Find where the given text appears and provide that cell's center as (x, y) coordinate. 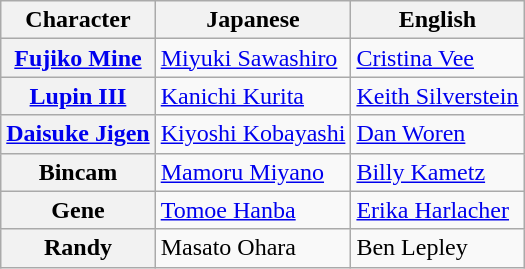
Fujiko Mine (78, 58)
Tomoe Hanba (253, 210)
English (438, 20)
Daisuke Jigen (78, 134)
Mamoru Miyano (253, 172)
Erika Harlacher (438, 210)
Miyuki Sawashiro (253, 58)
Kanichi Kurita (253, 96)
Kiyoshi Kobayashi (253, 134)
Keith Silverstein (438, 96)
Ben Lepley (438, 248)
Japanese (253, 20)
Dan Woren (438, 134)
Cristina Vee (438, 58)
Billy Kametz (438, 172)
Lupin III (78, 96)
Character (78, 20)
Bincam (78, 172)
Gene (78, 210)
Masato Ohara (253, 248)
Randy (78, 248)
